Pinpoint the cell where the given text exists, returning its [x, y] midpoint coordinate. 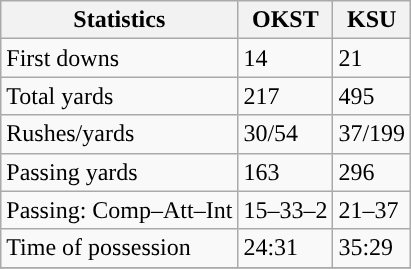
Passing: Comp–Att–Int [120, 210]
Passing yards [120, 172]
Statistics [120, 20]
OKST [286, 20]
First downs [120, 58]
37/199 [372, 134]
Time of possession [120, 248]
15–33–2 [286, 210]
24:31 [286, 248]
14 [286, 58]
21–37 [372, 210]
KSU [372, 20]
296 [372, 172]
163 [286, 172]
217 [286, 96]
21 [372, 58]
Rushes/yards [120, 134]
495 [372, 96]
30/54 [286, 134]
Total yards [120, 96]
35:29 [372, 248]
